Extract the [X, Y] coordinate from the center of the cell holding the provided text.  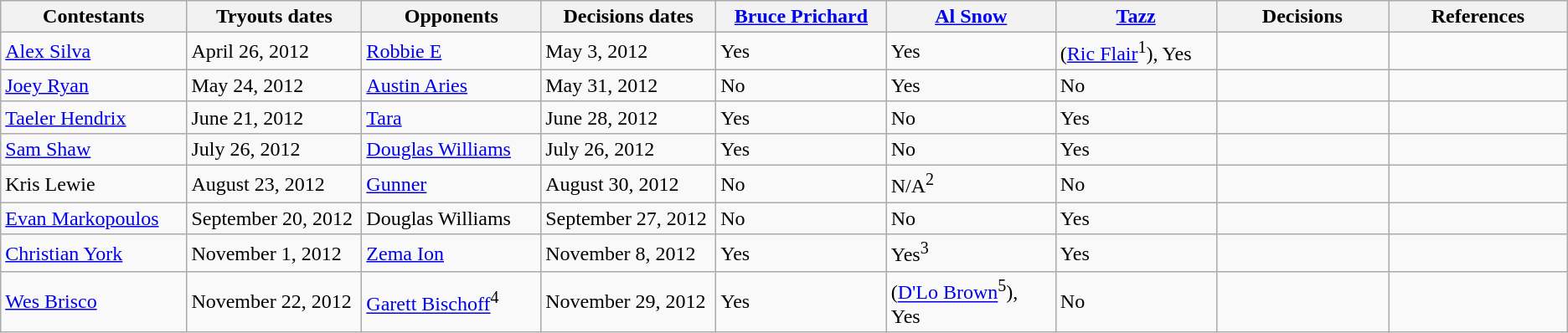
Robbie E [451, 52]
Gunner [451, 184]
(Ric Flair1), Yes [1136, 52]
N/A2 [971, 184]
(D'Lo Brown5), Yes [971, 302]
Sam Shaw [94, 149]
June 28, 2012 [628, 117]
Alex Silva [94, 52]
Austin Aries [451, 85]
Kris Lewie [94, 184]
Evan Markopoulos [94, 218]
Garett Bischoff4 [451, 302]
Decisions [1302, 17]
Contestants [94, 17]
Al Snow [971, 17]
November 22, 2012 [275, 302]
May 3, 2012 [628, 52]
Tara [451, 117]
June 21, 2012 [275, 117]
Tryouts dates [275, 17]
May 24, 2012 [275, 85]
Decisions dates [628, 17]
May 31, 2012 [628, 85]
November 8, 2012 [628, 253]
September 27, 2012 [628, 218]
Yes3 [971, 253]
November 29, 2012 [628, 302]
Bruce Prichard [801, 17]
Zema Ion [451, 253]
References [1478, 17]
August 23, 2012 [275, 184]
April 26, 2012 [275, 52]
Taeler Hendrix [94, 117]
Wes Brisco [94, 302]
November 1, 2012 [275, 253]
Opponents [451, 17]
Christian York [94, 253]
August 30, 2012 [628, 184]
September 20, 2012 [275, 218]
Joey Ryan [94, 85]
Tazz [1136, 17]
